Capture the cell that displays the provided text and extract its [x, y] central coordinate. 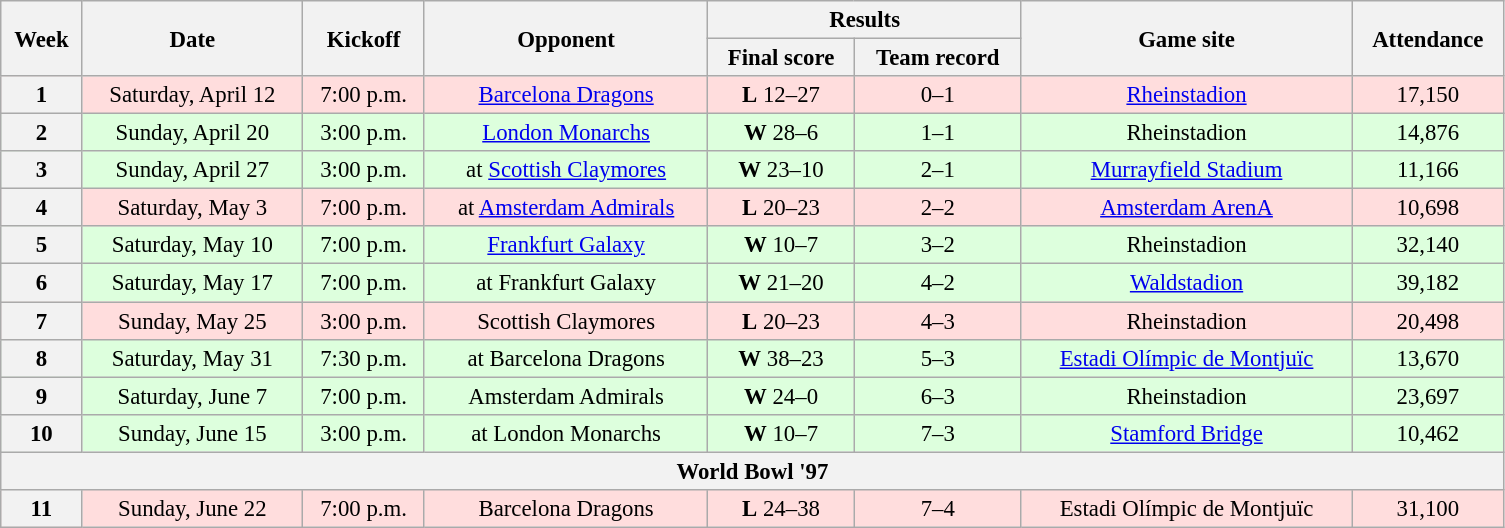
World Bowl '97 [752, 471]
4 [42, 208]
W 23–10 [781, 170]
Saturday, May 17 [192, 283]
Sunday, June 22 [192, 509]
Results [865, 20]
6 [42, 283]
11,166 [1428, 170]
17,150 [1428, 95]
7 [42, 321]
W 24–0 [781, 396]
Stamford Bridge [1186, 433]
Saturday, May 31 [192, 358]
9 [42, 396]
23,697 [1428, 396]
Scottish Claymores [566, 321]
7:30 p.m. [364, 358]
1–1 [938, 133]
Saturday, May 10 [192, 245]
L 12–27 [781, 95]
Sunday, April 20 [192, 133]
10,698 [1428, 208]
Week [42, 38]
0–1 [938, 95]
14,876 [1428, 133]
Saturday, May 3 [192, 208]
W 38–23 [781, 358]
6–3 [938, 396]
39,182 [1428, 283]
Frankfurt Galaxy [566, 245]
Murrayfield Stadium [1186, 170]
Amsterdam ArenA [1186, 208]
1 [42, 95]
W 21–20 [781, 283]
Amsterdam Admirals [566, 396]
4–3 [938, 321]
Sunday, April 27 [192, 170]
Team record [938, 58]
7–3 [938, 433]
11 [42, 509]
20,498 [1428, 321]
31,100 [1428, 509]
Game site [1186, 38]
Date [192, 38]
32,140 [1428, 245]
10 [42, 433]
at Amsterdam Admirals [566, 208]
Saturday, June 7 [192, 396]
2 [42, 133]
at Scottish Claymores [566, 170]
5 [42, 245]
8 [42, 358]
Waldstadion [1186, 283]
W 28–6 [781, 133]
Opponent [566, 38]
5–3 [938, 358]
7–4 [938, 509]
L 24–38 [781, 509]
Sunday, June 15 [192, 433]
at Barcelona Dragons [566, 358]
4–2 [938, 283]
London Monarchs [566, 133]
Final score [781, 58]
Sunday, May 25 [192, 321]
2–2 [938, 208]
13,670 [1428, 358]
2–1 [938, 170]
Attendance [1428, 38]
Kickoff [364, 38]
3 [42, 170]
Saturday, April 12 [192, 95]
3–2 [938, 245]
at London Monarchs [566, 433]
10,462 [1428, 433]
at Frankfurt Galaxy [566, 283]
